Capture the cell that displays the provided text and extract its (x, y) central coordinate. 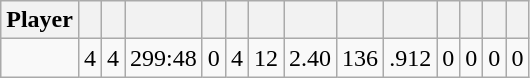
2.40 (310, 58)
136 (360, 58)
Player (40, 20)
299:48 (164, 58)
12 (266, 58)
.912 (410, 58)
